Provide the (X, Y) coordinate of the cell's center where the given text is located.  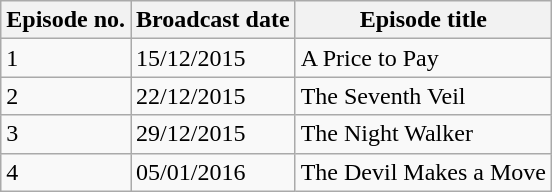
22/12/2015 (214, 96)
Episode title (423, 20)
3 (66, 134)
2 (66, 96)
15/12/2015 (214, 58)
Broadcast date (214, 20)
29/12/2015 (214, 134)
The Night Walker (423, 134)
4 (66, 172)
1 (66, 58)
The Devil Makes a Move (423, 172)
A Price to Pay (423, 58)
The Seventh Veil (423, 96)
Episode no. (66, 20)
05/01/2016 (214, 172)
